Provide the [X, Y] coordinate of the cell's center where the given text is located.  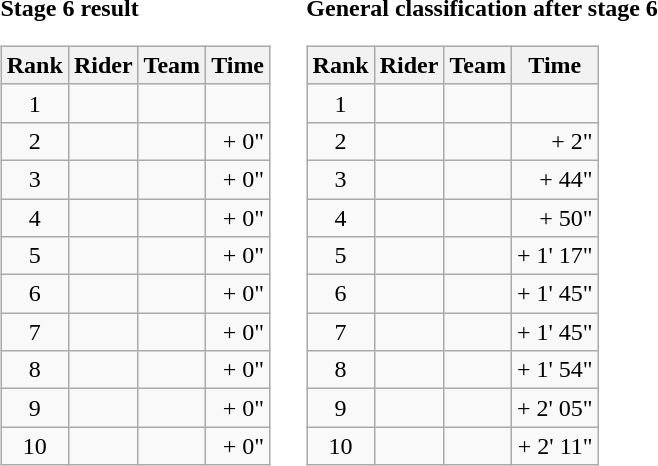
+ 1' 54" [554, 370]
+ 1' 17" [554, 256]
+ 2' 11" [554, 446]
+ 50" [554, 217]
+ 2' 05" [554, 408]
+ 2" [554, 141]
+ 44" [554, 179]
